From the cell containing the given text, extract its center point as [x, y] coordinate. 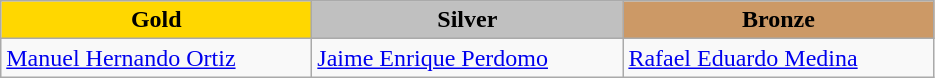
Gold [156, 20]
Silver [468, 20]
Rafael Eduardo Medina [778, 58]
Manuel Hernando Ortiz [156, 58]
Bronze [778, 20]
Jaime Enrique Perdomo [468, 58]
